Return [x, y] of the center of cell containing provided text 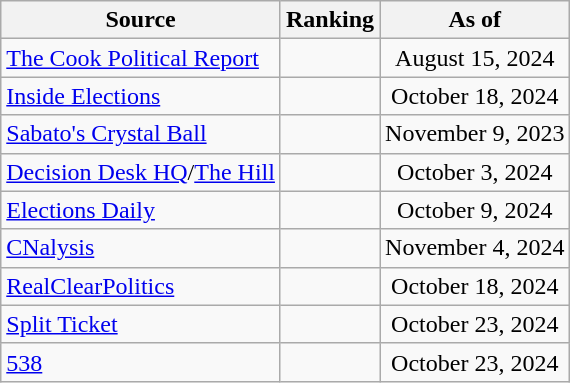
Sabato's Crystal Ball [141, 134]
Decision Desk HQ/The Hill [141, 172]
Inside Elections [141, 96]
October 3, 2024 [475, 172]
The Cook Political Report [141, 58]
Elections Daily [141, 210]
Source [141, 20]
November 4, 2024 [475, 248]
CNalysis [141, 248]
538 [141, 362]
RealClearPolitics [141, 286]
As of [475, 20]
October 9, 2024 [475, 210]
Split Ticket [141, 324]
August 15, 2024 [475, 58]
Ranking [330, 20]
November 9, 2023 [475, 134]
